Capture the cell that displays the provided text and extract its [x, y] central coordinate. 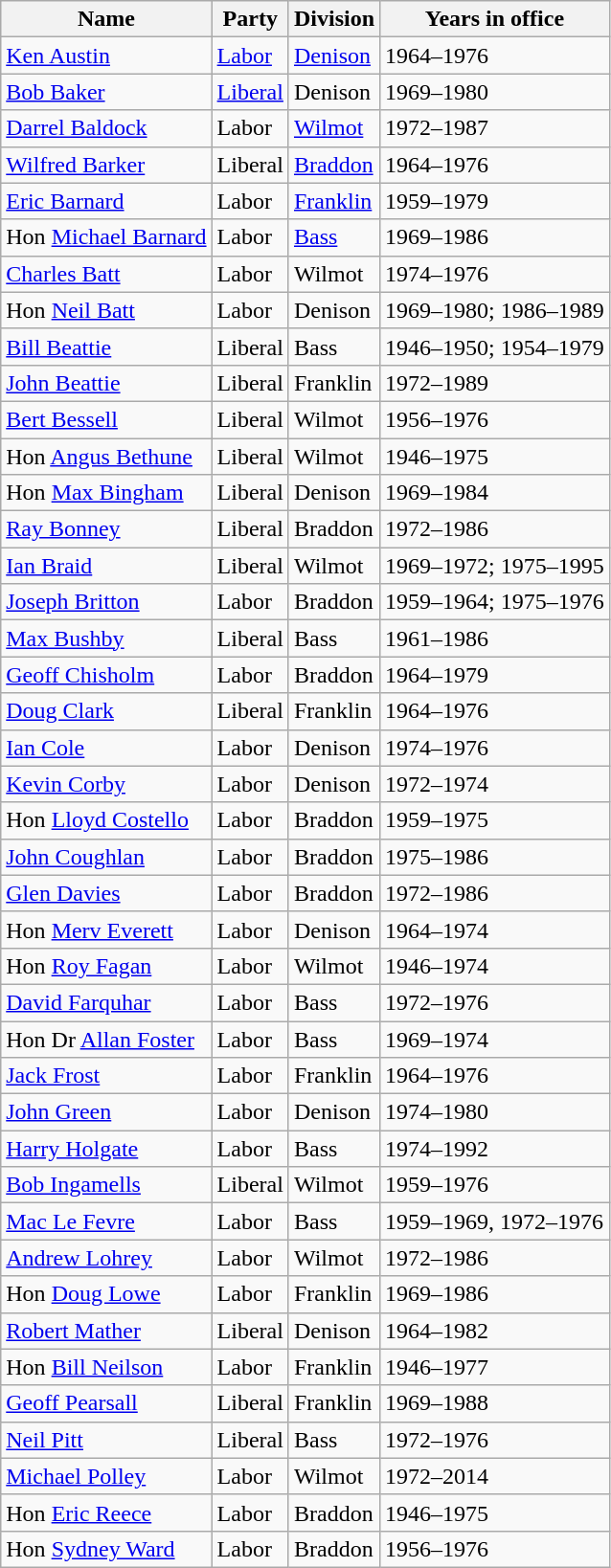
Hon Eric Reece [106, 1512]
Hon Neil Batt [106, 310]
1972–1974 [495, 784]
John Green [106, 1112]
1969–1972; 1975–1995 [495, 566]
Michael Polley [106, 1476]
1946–1974 [495, 966]
Joseph Britton [106, 602]
Geoff Chisholm [106, 675]
Hon Sydney Ward [106, 1549]
1974–1980 [495, 1112]
Hon Michael Barnard [106, 237]
1946–1977 [495, 1367]
Max Bushby [106, 638]
1959–1964; 1975–1976 [495, 602]
Hon Doug Lowe [106, 1294]
1964–1974 [495, 930]
1974–1992 [495, 1149]
Hon Merv Everett [106, 930]
Hon Roy Fagan [106, 966]
1975–1986 [495, 857]
Ray Bonney [106, 529]
Charles Batt [106, 274]
Hon Max Bingham [106, 493]
Jack Frost [106, 1076]
David Farquhar [106, 1002]
1969–1984 [495, 493]
1959–1975 [495, 820]
Hon Dr Allan Foster [106, 1039]
Ian Cole [106, 748]
Hon Lloyd Costello [106, 820]
Hon Bill Neilson [106, 1367]
Darrel Baldock [106, 128]
Hon Angus Bethune [106, 457]
Division [333, 19]
1959–1969, 1972–1976 [495, 1221]
Andrew Lohrey [106, 1258]
1972–1987 [495, 128]
Bob Ingamells [106, 1185]
1972–1989 [495, 383]
1969–1980 [495, 92]
1969–1988 [495, 1403]
Glen Davies [106, 893]
Kevin Corby [106, 784]
1969–1974 [495, 1039]
Ken Austin [106, 56]
Years in office [495, 19]
1964–1982 [495, 1331]
Bill Beattie [106, 347]
John Beattie [106, 383]
Eric Barnard [106, 201]
Bob Baker [106, 92]
Robert Mather [106, 1331]
Harry Holgate [106, 1149]
Wilfred Barker [106, 165]
1959–1976 [495, 1185]
1961–1986 [495, 638]
Bert Bessell [106, 419]
Mac Le Fevre [106, 1221]
Ian Braid [106, 566]
Neil Pitt [106, 1440]
Geoff Pearsall [106, 1403]
1972–2014 [495, 1476]
Name [106, 19]
Doug Clark [106, 711]
John Coughlan [106, 857]
Party [250, 19]
1946–1950; 1954–1979 [495, 347]
1959–1979 [495, 201]
1969–1980; 1986–1989 [495, 310]
1964–1979 [495, 675]
